Return (X, Y) of the center of cell containing provided text 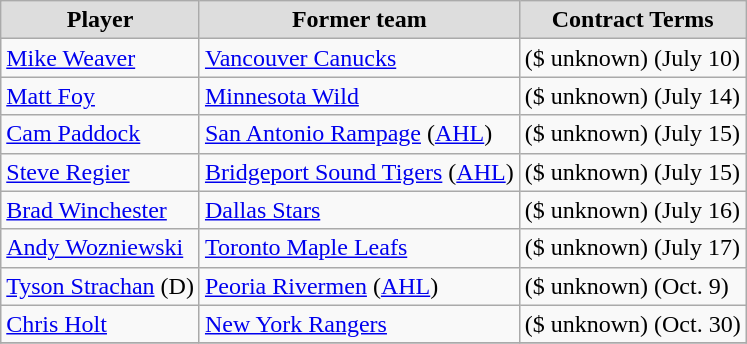
Mike Weaver (100, 58)
Bridgeport Sound Tigers (AHL) (359, 172)
($ unknown) (July 17) (632, 248)
Andy Wozniewski (100, 248)
Toronto Maple Leafs (359, 248)
Chris Holt (100, 324)
Vancouver Canucks (359, 58)
Steve Regier (100, 172)
($ unknown) (Oct. 30) (632, 324)
Matt Foy (100, 96)
Contract Terms (632, 20)
Former team (359, 20)
San Antonio Rampage (AHL) (359, 134)
New York Rangers (359, 324)
Brad Winchester (100, 210)
($ unknown) (July 10) (632, 58)
Minnesota Wild (359, 96)
Tyson Strachan (D) (100, 286)
Player (100, 20)
($ unknown) (July 16) (632, 210)
Peoria Rivermen (AHL) (359, 286)
Cam Paddock (100, 134)
($ unknown) (July 14) (632, 96)
Dallas Stars (359, 210)
($ unknown) (Oct. 9) (632, 286)
